Pinpoint the cell where the given text exists, returning its (x, y) midpoint coordinate. 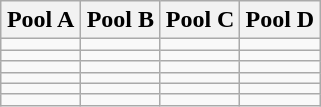
Pool D (280, 20)
Pool C (200, 20)
Pool B (120, 20)
Pool A (41, 20)
